From the cell containing the given text, extract its center point as [X, Y] coordinate. 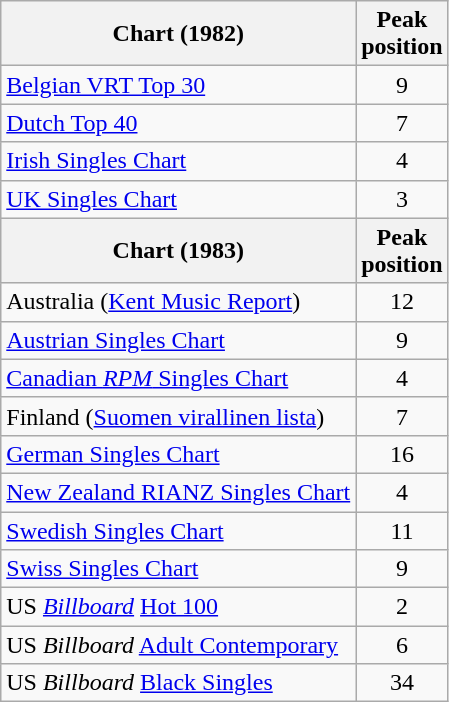
German Singles Chart [178, 454]
US Billboard Hot 100 [178, 607]
US Billboard Black Singles [178, 683]
Swiss Singles Chart [178, 569]
Chart (1983) [178, 250]
11 [402, 531]
Canadian RPM Singles Chart [178, 378]
UK Singles Chart [178, 199]
Austrian Singles Chart [178, 340]
Australia (Kent Music Report) [178, 302]
Irish Singles Chart [178, 161]
Chart (1982) [178, 34]
US Billboard Adult Contemporary [178, 645]
Swedish Singles Chart [178, 531]
3 [402, 199]
6 [402, 645]
34 [402, 683]
New Zealand RIANZ Singles Chart [178, 492]
2 [402, 607]
Belgian VRT Top 30 [178, 85]
12 [402, 302]
16 [402, 454]
Finland (Suomen virallinen lista) [178, 416]
Dutch Top 40 [178, 123]
